Detect which cell encompasses the target text, then output its [x, y] center coordinate. 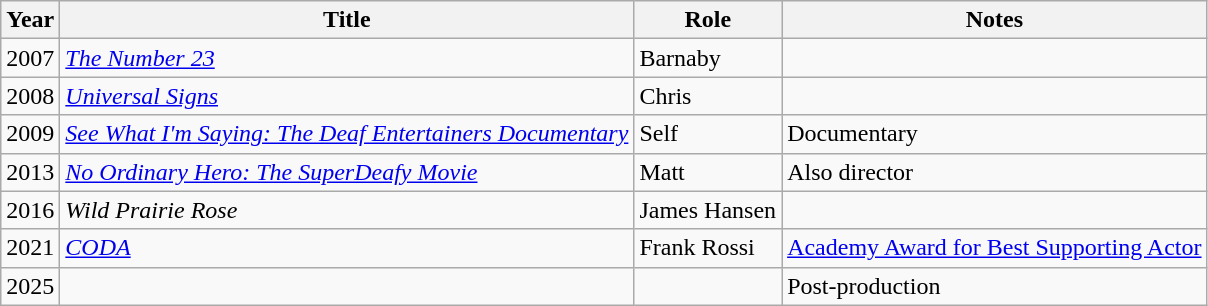
2007 [30, 58]
Barnaby [708, 58]
2025 [30, 286]
Title [347, 20]
Universal Signs [347, 96]
James Hansen [708, 210]
See What I'm Saying: The Deaf Entertainers Documentary [347, 134]
Year [30, 20]
2016 [30, 210]
2021 [30, 248]
Matt [708, 172]
Frank Rossi [708, 248]
2008 [30, 96]
The Number 23 [347, 58]
2013 [30, 172]
Chris [708, 96]
Notes [994, 20]
Post-production [994, 286]
Self [708, 134]
Wild Prairie Rose [347, 210]
CODA [347, 248]
Also director [994, 172]
Academy Award for Best Supporting Actor [994, 248]
Documentary [994, 134]
Role [708, 20]
No Ordinary Hero: The SuperDeafy Movie [347, 172]
2009 [30, 134]
